Find where the given text appears and provide that cell's center as [x, y] coordinate. 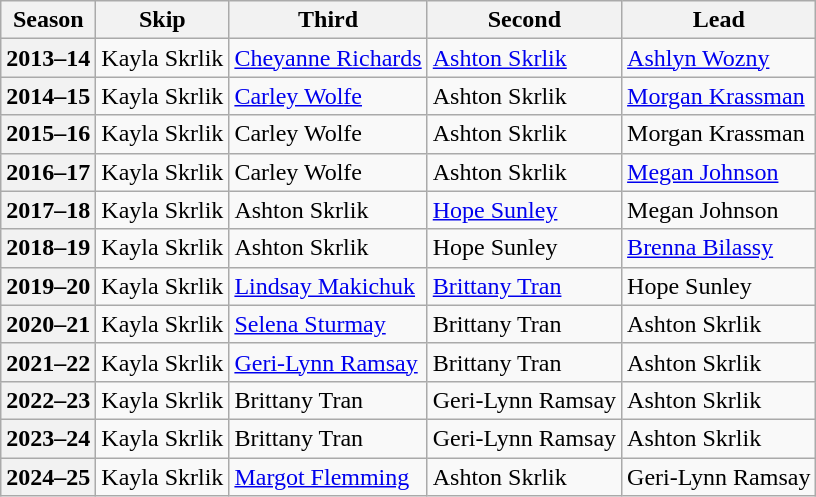
Lindsay Makichuk [328, 286]
Brenna Bilassy [719, 248]
2023–24 [48, 438]
2024–25 [48, 477]
2017–18 [48, 210]
Margot Flemming [328, 477]
Selena Sturmay [328, 324]
2016–17 [48, 172]
2014–15 [48, 96]
2018–19 [48, 248]
Lead [719, 20]
Second [524, 20]
2020–21 [48, 324]
2019–20 [48, 286]
2013–14 [48, 58]
Skip [162, 20]
2022–23 [48, 400]
2015–16 [48, 134]
Cheyanne Richards [328, 58]
Ashlyn Wozny [719, 58]
2021–22 [48, 362]
Third [328, 20]
Season [48, 20]
